For the text-containing cell, return its midpoint in [x, y] coordinate format. 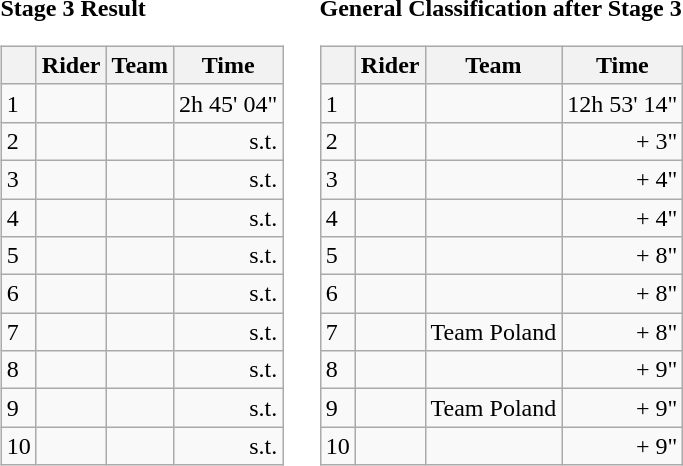
+ 3" [622, 141]
12h 53' 14" [622, 103]
2h 45' 04" [228, 103]
